For the text-containing cell, return its midpoint in (X, Y) coordinate format. 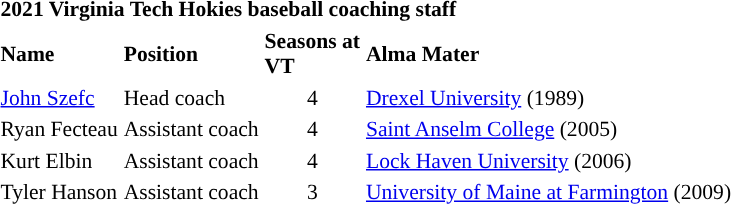
Position (191, 53)
Head coach (191, 98)
Seasons atVT (312, 53)
